Pinpoint the cell where the given text exists, returning its (x, y) midpoint coordinate. 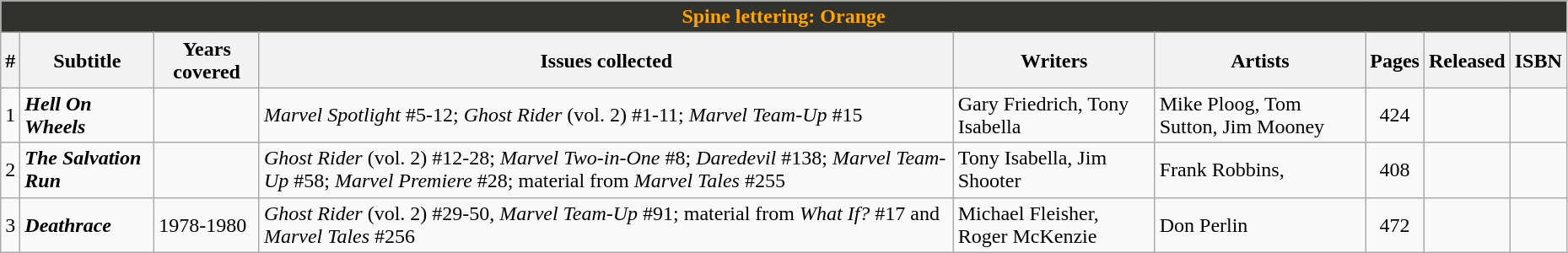
3 (10, 224)
Tony Isabella, Jim Shooter (1054, 170)
Hell On Wheels (88, 115)
# (10, 61)
424 (1395, 115)
472 (1395, 224)
Deathrace (88, 224)
ISBN (1538, 61)
1978-1980 (207, 224)
Marvel Spotlight #5-12; Ghost Rider (vol. 2) #1-11; Marvel Team-Up #15 (606, 115)
The Salvation Run (88, 170)
Ghost Rider (vol. 2) #29-50, Marvel Team-Up #91; material from What If? #17 and Marvel Tales #256 (606, 224)
1 (10, 115)
Pages (1395, 61)
Don Perlin (1260, 224)
Ghost Rider (vol. 2) #12-28; Marvel Two-in-One #8; Daredevil #138; Marvel Team-Up #58; Marvel Premiere #28; material from Marvel Tales #255 (606, 170)
Years covered (207, 61)
2 (10, 170)
Frank Robbins, (1260, 170)
Writers (1054, 61)
Subtitle (88, 61)
Issues collected (606, 61)
408 (1395, 170)
Released (1467, 61)
Gary Friedrich, Tony Isabella (1054, 115)
Mike Ploog, Tom Sutton, Jim Mooney (1260, 115)
Michael Fleisher, Roger McKenzie (1054, 224)
Spine lettering: Orange (784, 17)
Artists (1260, 61)
